Determine the [x, y] coordinate at the center of the cell enclosing the given text.  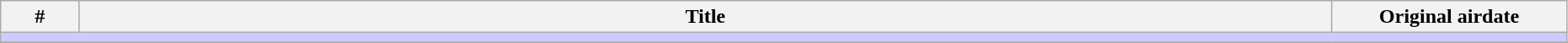
# [40, 17]
Original airdate [1449, 17]
Title [705, 17]
